From the cell containing the given text, extract its center point as [x, y] coordinate. 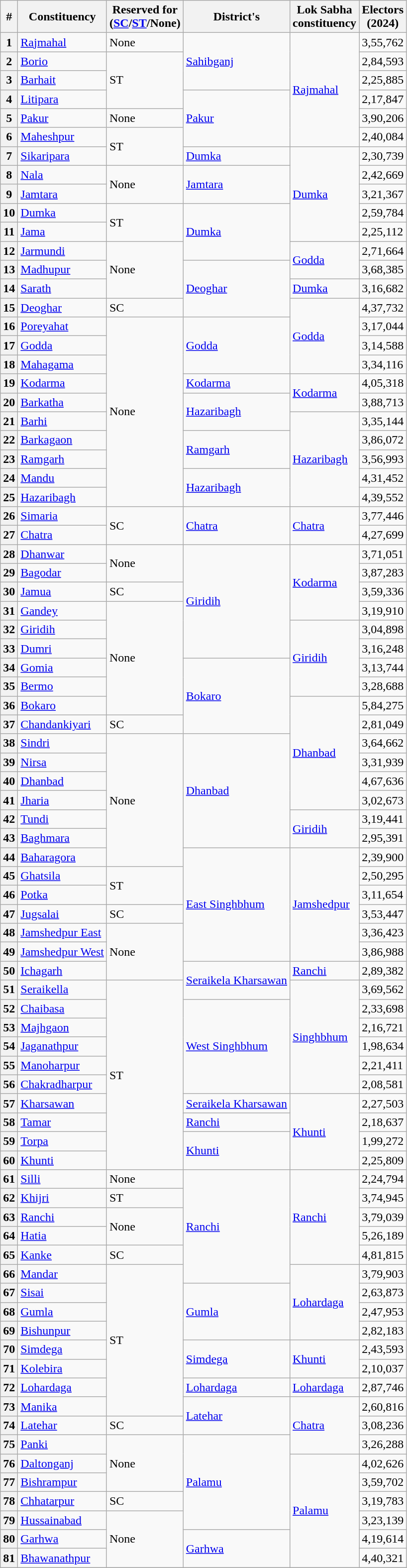
Tundi [63, 819]
4 [9, 99]
3,11,654 [383, 895]
3,31,939 [383, 762]
Sarath [63, 289]
4,19,614 [383, 1539]
22 [9, 440]
11 [9, 231]
54 [9, 1046]
57 [9, 1103]
3,74,945 [383, 1198]
Nirsa [63, 762]
63 [9, 1217]
7 [9, 156]
Mahagama [63, 364]
2,60,816 [383, 1406]
Chakradharpur [63, 1084]
East Singhbhum [236, 904]
3 [9, 80]
61 [9, 1179]
2,21,411 [383, 1065]
2,10,037 [383, 1368]
3,90,206 [383, 118]
Kanke [63, 1255]
27 [9, 535]
Sisai [63, 1293]
4,31,452 [383, 478]
Kolebira [63, 1368]
Madhupur [63, 270]
Nala [63, 175]
3,87,283 [383, 573]
Tamar [63, 1122]
20 [9, 402]
Hussainabad [63, 1520]
3,21,367 [383, 194]
Dumri [63, 649]
Constituency [63, 17]
24 [9, 478]
21 [9, 421]
3,59,336 [383, 592]
2,47,953 [383, 1312]
2,08,581 [383, 1084]
2,24,794 [383, 1179]
25 [9, 497]
73 [9, 1406]
2,40,084 [383, 137]
64 [9, 1236]
35 [9, 686]
Daltonganj [63, 1463]
33 [9, 649]
Barkatha [63, 402]
3,64,662 [383, 743]
58 [9, 1122]
78 [9, 1501]
50 [9, 971]
2,39,900 [383, 857]
Kharsawan [63, 1103]
38 [9, 743]
49 [9, 952]
14 [9, 289]
77 [9, 1482]
4,40,321 [383, 1558]
55 [9, 1065]
3,13,744 [383, 668]
3,56,993 [383, 459]
3,69,562 [383, 990]
Ghatsila [63, 876]
3,36,423 [383, 933]
3,17,044 [383, 327]
41 [9, 800]
Jarmundi [63, 250]
Gomia [63, 668]
2,17,847 [383, 99]
59 [9, 1141]
Barkagaon [63, 440]
2 [9, 61]
Jamshedpur East [63, 933]
Ichagarh [63, 971]
2,16,721 [383, 1027]
2,25,809 [383, 1160]
Chandankiyari [63, 724]
3,16,248 [383, 649]
79 [9, 1520]
39 [9, 762]
75 [9, 1444]
3,14,588 [383, 345]
Jamua [63, 592]
Bhawanathpur [63, 1558]
Jamshedpur [324, 904]
4,81,815 [383, 1255]
13 [9, 270]
# [9, 17]
Silli [63, 1179]
17 [9, 345]
72 [9, 1387]
46 [9, 895]
Panki [63, 1444]
48 [9, 933]
37 [9, 724]
3,88,713 [383, 402]
3,59,702 [383, 1482]
56 [9, 1084]
4,05,318 [383, 383]
80 [9, 1539]
30 [9, 592]
31 [9, 611]
Poreyahat [63, 327]
67 [9, 1293]
3,34,116 [383, 364]
74 [9, 1425]
1,98,634 [383, 1046]
Simaria [63, 516]
Reserved for(SC/ST/None) [145, 17]
34 [9, 668]
Majhgaon [63, 1027]
2,30,739 [383, 156]
36 [9, 705]
51 [9, 990]
2,63,873 [383, 1293]
Litipara [63, 99]
3,23,139 [383, 1520]
Dhanwar [63, 554]
Barhi [63, 421]
2,81,049 [383, 724]
Gandey [63, 611]
66 [9, 1274]
81 [9, 1558]
2,71,664 [383, 250]
76 [9, 1463]
2,95,391 [383, 838]
28 [9, 554]
3,19,441 [383, 819]
Jharia [63, 800]
60 [9, 1160]
Seraikella [63, 990]
5,84,275 [383, 705]
Bishrampur [63, 1482]
2,89,382 [383, 971]
5,26,189 [383, 1236]
3,08,236 [383, 1425]
10 [9, 213]
Mandu [63, 478]
3,35,144 [383, 421]
Bermo [63, 686]
Baghmara [63, 838]
Jama [63, 231]
5 [9, 118]
69 [9, 1331]
8 [9, 175]
42 [9, 819]
26 [9, 516]
2,43,593 [383, 1349]
3,77,446 [383, 516]
2,25,112 [383, 231]
62 [9, 1198]
Manika [63, 1406]
Chaibasa [63, 1008]
3,53,447 [383, 914]
Borio [63, 61]
32 [9, 630]
Maheshpur [63, 137]
Jamshedpur West [63, 952]
3,71,051 [383, 554]
2,25,885 [383, 80]
3,16,682 [383, 289]
3,28,688 [383, 686]
3,68,385 [383, 270]
Barhait [63, 80]
Hatia [63, 1236]
Manoharpur [63, 1065]
4,67,636 [383, 781]
Electors(2024) [383, 17]
3,19,783 [383, 1501]
70 [9, 1349]
2,87,746 [383, 1387]
2,42,669 [383, 175]
Bishunpur [63, 1331]
6 [9, 137]
15 [9, 308]
2,27,503 [383, 1103]
4,39,552 [383, 497]
3,04,898 [383, 630]
Bagodar [63, 573]
Sindri [63, 743]
71 [9, 1368]
Potka [63, 895]
23 [9, 459]
Sahibganj [236, 61]
16 [9, 327]
9 [9, 194]
Singhbhum [324, 1037]
2,50,295 [383, 876]
65 [9, 1255]
4,02,626 [383, 1463]
2,82,183 [383, 1331]
68 [9, 1312]
Mandar [63, 1274]
3,19,910 [383, 611]
4,27,699 [383, 535]
53 [9, 1027]
Jaganathpur [63, 1046]
Chhatarpur [63, 1501]
3,86,072 [383, 440]
3,02,673 [383, 800]
52 [9, 1008]
2,84,593 [383, 61]
1,99,272 [383, 1141]
3,26,288 [383, 1444]
12 [9, 250]
4,37,732 [383, 308]
Sikaripara [63, 156]
Torpa [63, 1141]
44 [9, 857]
3,79,039 [383, 1217]
2,18,637 [383, 1122]
18 [9, 364]
19 [9, 383]
29 [9, 573]
2,33,698 [383, 1008]
2,59,784 [383, 213]
1 [9, 42]
3,86,988 [383, 952]
40 [9, 781]
43 [9, 838]
Baharagora [63, 857]
45 [9, 876]
District's [236, 17]
West Singhbhum [236, 1046]
3,79,903 [383, 1274]
3,55,762 [383, 42]
Lok Sabhaconstituency [324, 17]
47 [9, 914]
Khijri [63, 1198]
Jugsalai [63, 914]
